Output the (x, y) coordinate of the center of the cell containing the given text.  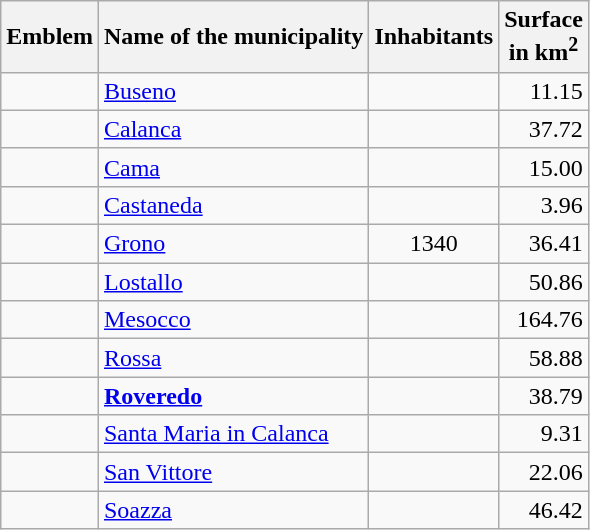
11.15 (544, 91)
San Vittore (233, 472)
Mesocco (233, 320)
Surfacein km2 (544, 37)
38.79 (544, 396)
36.41 (544, 244)
46.42 (544, 510)
15.00 (544, 167)
Inhabitants (434, 37)
Soazza (233, 510)
Grono (233, 244)
Buseno (233, 91)
Cama (233, 167)
Name of the municipality (233, 37)
22.06 (544, 472)
58.88 (544, 358)
Santa Maria in Calanca (233, 434)
Lostallo (233, 282)
9.31 (544, 434)
50.86 (544, 282)
3.96 (544, 205)
Roveredo (233, 396)
37.72 (544, 129)
Rossa (233, 358)
Castaneda (233, 205)
164.76 (544, 320)
Calanca (233, 129)
Emblem (50, 37)
1340 (434, 244)
